Output the (x, y) coordinate of the center of the cell containing the given text.  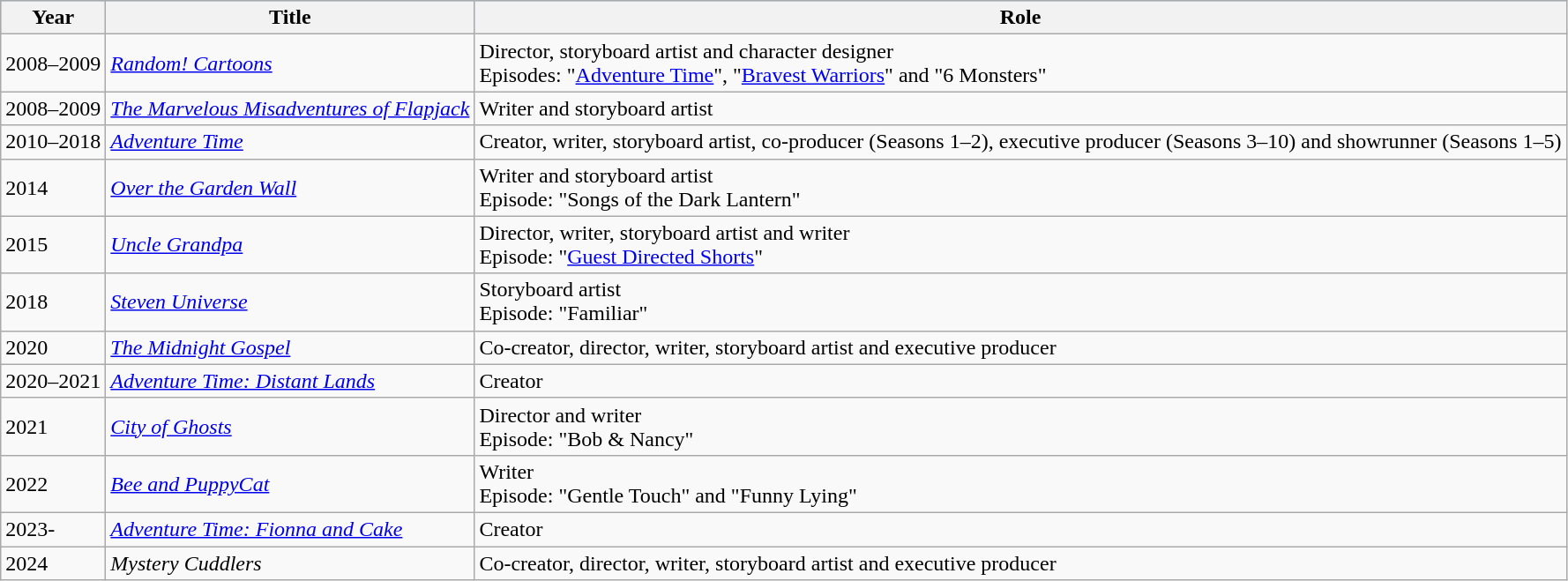
Steven Universe (290, 302)
2021 (53, 427)
2023- (53, 529)
Bee and PuppyCat (290, 483)
The Marvelous Misadventures of Flapjack (290, 108)
2010–2018 (53, 142)
City of Ghosts (290, 427)
2020 (53, 347)
2018 (53, 302)
2024 (53, 563)
Random! Cartoons (290, 63)
Mystery Cuddlers (290, 563)
Uncle Grandpa (290, 245)
Director, writer, storyboard artist and writerEpisode: "Guest Directed Shorts" (1020, 245)
Title (290, 18)
Director and writerEpisode: "Bob & Nancy" (1020, 427)
Writer and storyboard artistEpisode: "Songs of the Dark Lantern" (1020, 187)
The Midnight Gospel (290, 347)
WriterEpisode: "Gentle Touch" and "Funny Lying" (1020, 483)
Role (1020, 18)
Writer and storyboard artist (1020, 108)
Storyboard artistEpisode: "Familiar" (1020, 302)
Over the Garden Wall (290, 187)
2020–2021 (53, 381)
Adventure Time (290, 142)
2014 (53, 187)
Director, storyboard artist and character designerEpisodes: "Adventure Time", "Bravest Warriors" and "6 Monsters" (1020, 63)
Year (53, 18)
Adventure Time: Distant Lands (290, 381)
Creator, writer, storyboard artist, co-producer (Seasons 1–2), executive producer (Seasons 3–10) and showrunner (Seasons 1–5) (1020, 142)
2015 (53, 245)
Adventure Time: Fionna and Cake (290, 529)
2022 (53, 483)
